Capture the cell that displays the provided text and extract its (x, y) central coordinate. 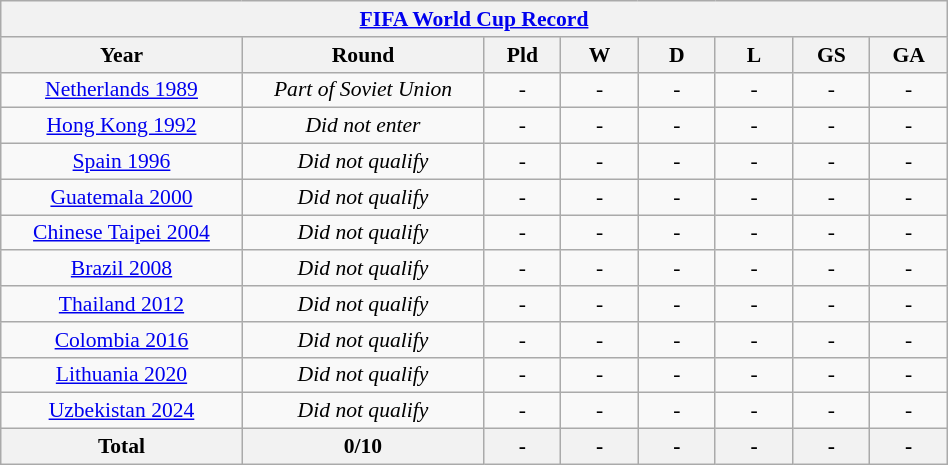
Lithuania 2020 (122, 375)
Uzbekistan 2024 (122, 411)
Colombia 2016 (122, 340)
Hong Kong 1992 (122, 126)
Part of Soviet Union (362, 90)
W (600, 55)
0/10 (362, 447)
Round (362, 55)
Thailand 2012 (122, 304)
L (754, 55)
Total (122, 447)
Spain 1996 (122, 162)
D (676, 55)
GA (908, 55)
Year (122, 55)
GS (832, 55)
FIFA World Cup Record (474, 19)
Chinese Taipei 2004 (122, 233)
Brazil 2008 (122, 269)
Pld (522, 55)
Netherlands 1989 (122, 90)
Did not enter (362, 126)
Guatemala 2000 (122, 197)
